Capture the cell that displays the provided text and extract its [X, Y] central coordinate. 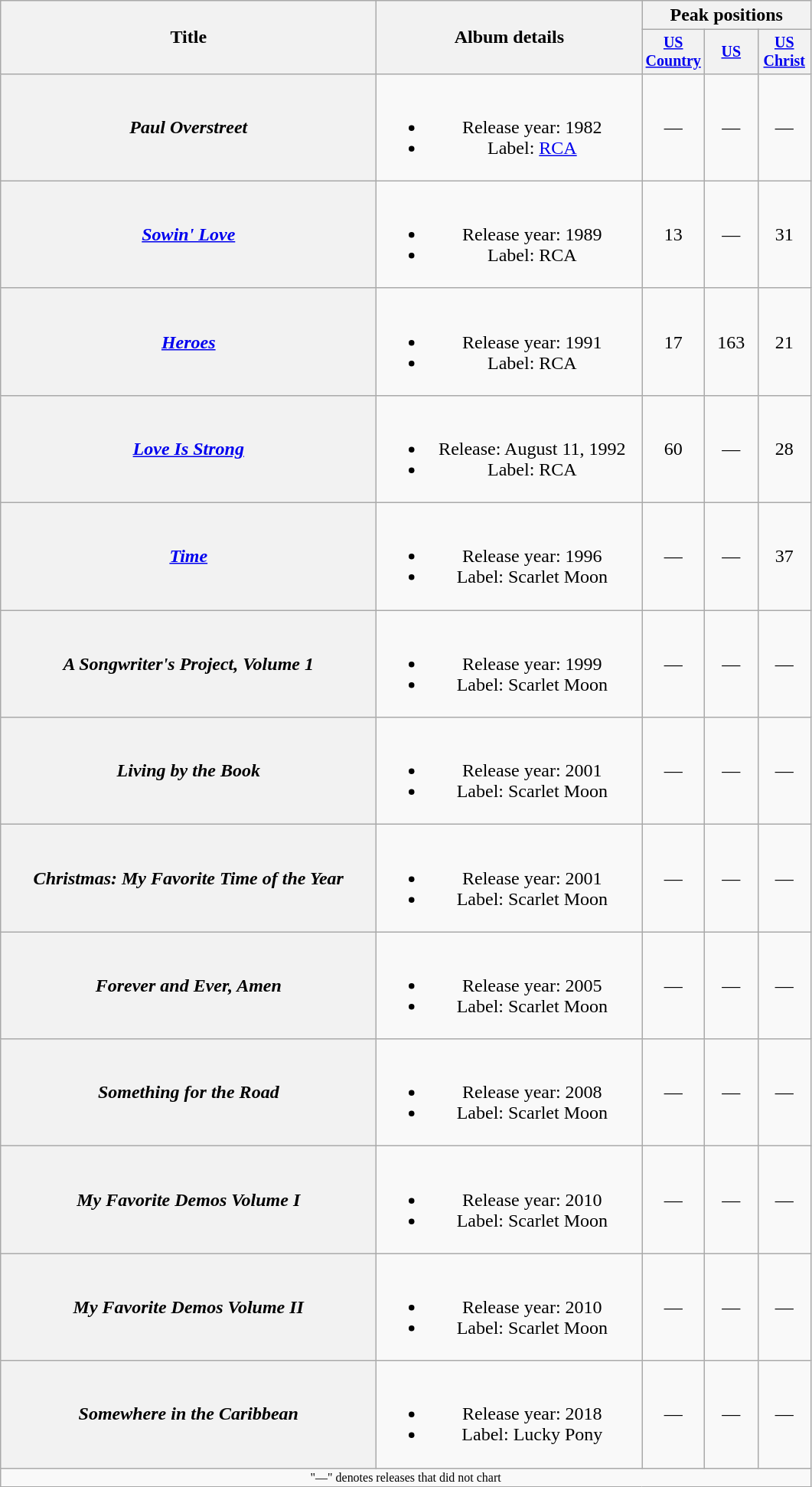
My Favorite Demos Volume I [188, 1200]
Release year: 1999Label: Scarlet Moon [510, 664]
Release year: 1991Label: RCA [510, 342]
Release year: 2008Label: Scarlet Moon [510, 1093]
Release year: 2005Label: Scarlet Moon [510, 985]
31 [784, 234]
US Christ [784, 52]
163 [732, 342]
Release year: 1982Label: RCA [510, 127]
Release year: 1989Label: RCA [510, 234]
17 [673, 342]
Christmas: My Favorite Time of the Year [188, 878]
Time [188, 557]
Something for the Road [188, 1093]
13 [673, 234]
Sowin' Love [188, 234]
Release: August 11, 1992Label: RCA [510, 449]
Forever and Ever, Amen [188, 985]
Title [188, 38]
Release year: 2018Label: Lucky Pony [510, 1414]
37 [784, 557]
Love Is Strong [188, 449]
Release year: 1996Label: Scarlet Moon [510, 557]
Heroes [188, 342]
Somewhere in the Caribbean [188, 1414]
Peak positions [727, 15]
60 [673, 449]
My Favorite Demos Volume II [188, 1307]
Living by the Book [188, 771]
A Songwriter's Project, Volume 1 [188, 664]
US Country [673, 52]
28 [784, 449]
US [732, 52]
"—" denotes releases that did not chart [406, 1477]
Album details [510, 38]
Paul Overstreet [188, 127]
21 [784, 342]
